Extract the [X, Y] coordinate from the center of the cell holding the provided text.  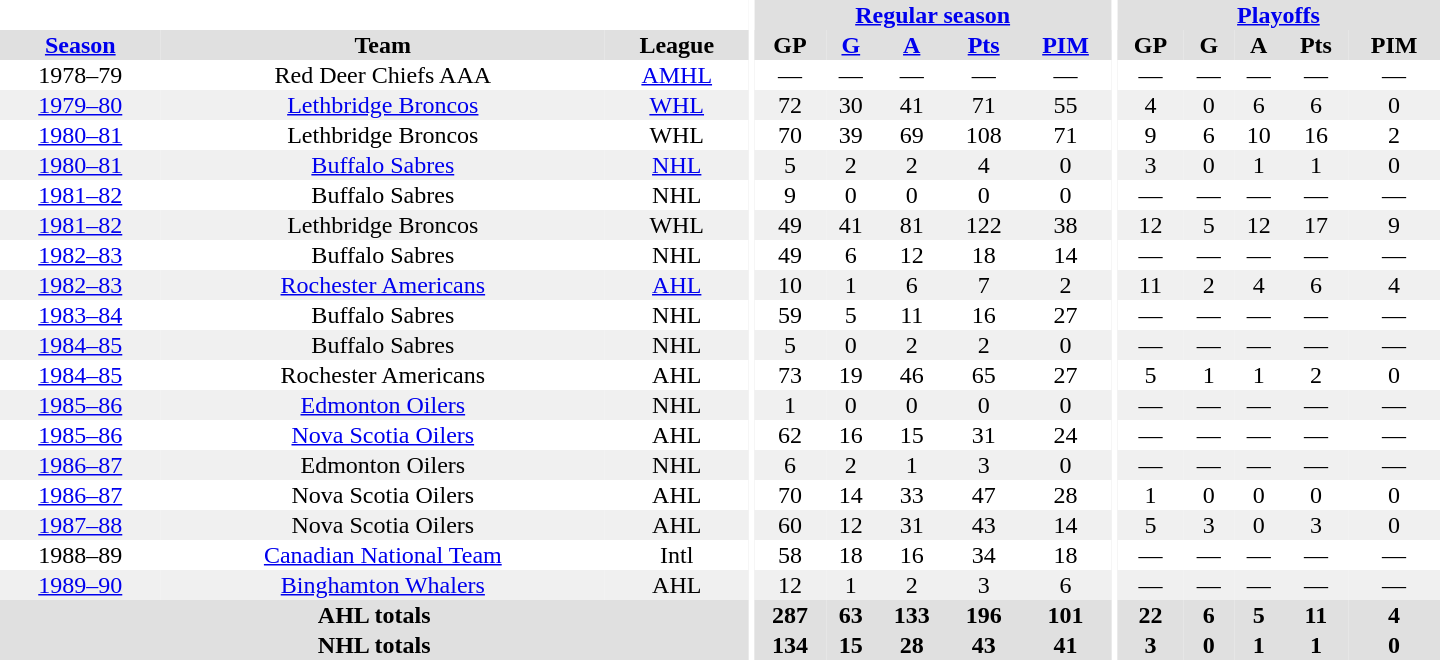
1988–89 [80, 555]
Canadian National Team [383, 555]
60 [790, 525]
League [676, 45]
7 [984, 285]
196 [984, 615]
81 [912, 225]
22 [1150, 615]
58 [790, 555]
69 [912, 135]
Binghamton Whalers [383, 585]
Playoffs [1278, 15]
AHL totals [374, 615]
AMHL [676, 75]
62 [790, 435]
34 [984, 555]
46 [912, 375]
1989–90 [80, 585]
122 [984, 225]
Season [80, 45]
19 [851, 375]
1987–88 [80, 525]
24 [1066, 435]
38 [1066, 225]
73 [790, 375]
NHL totals [374, 645]
Team [383, 45]
17 [1316, 225]
108 [984, 135]
1983–84 [80, 315]
59 [790, 315]
63 [851, 615]
Regular season [932, 15]
33 [912, 495]
133 [912, 615]
1979–80 [80, 105]
39 [851, 135]
65 [984, 375]
55 [1066, 105]
287 [790, 615]
101 [1066, 615]
47 [984, 495]
72 [790, 105]
30 [851, 105]
Intl [676, 555]
Red Deer Chiefs AAA [383, 75]
134 [790, 645]
1978–79 [80, 75]
